Find where the given text appears and provide that cell's center as [X, Y] coordinate. 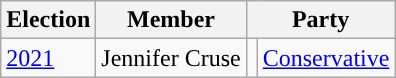
2021 [48, 58]
Conservative [326, 58]
Party [320, 20]
Member [171, 20]
Election [48, 20]
Jennifer Cruse [171, 58]
